For the text-containing cell, return its midpoint in [X, Y] coordinate format. 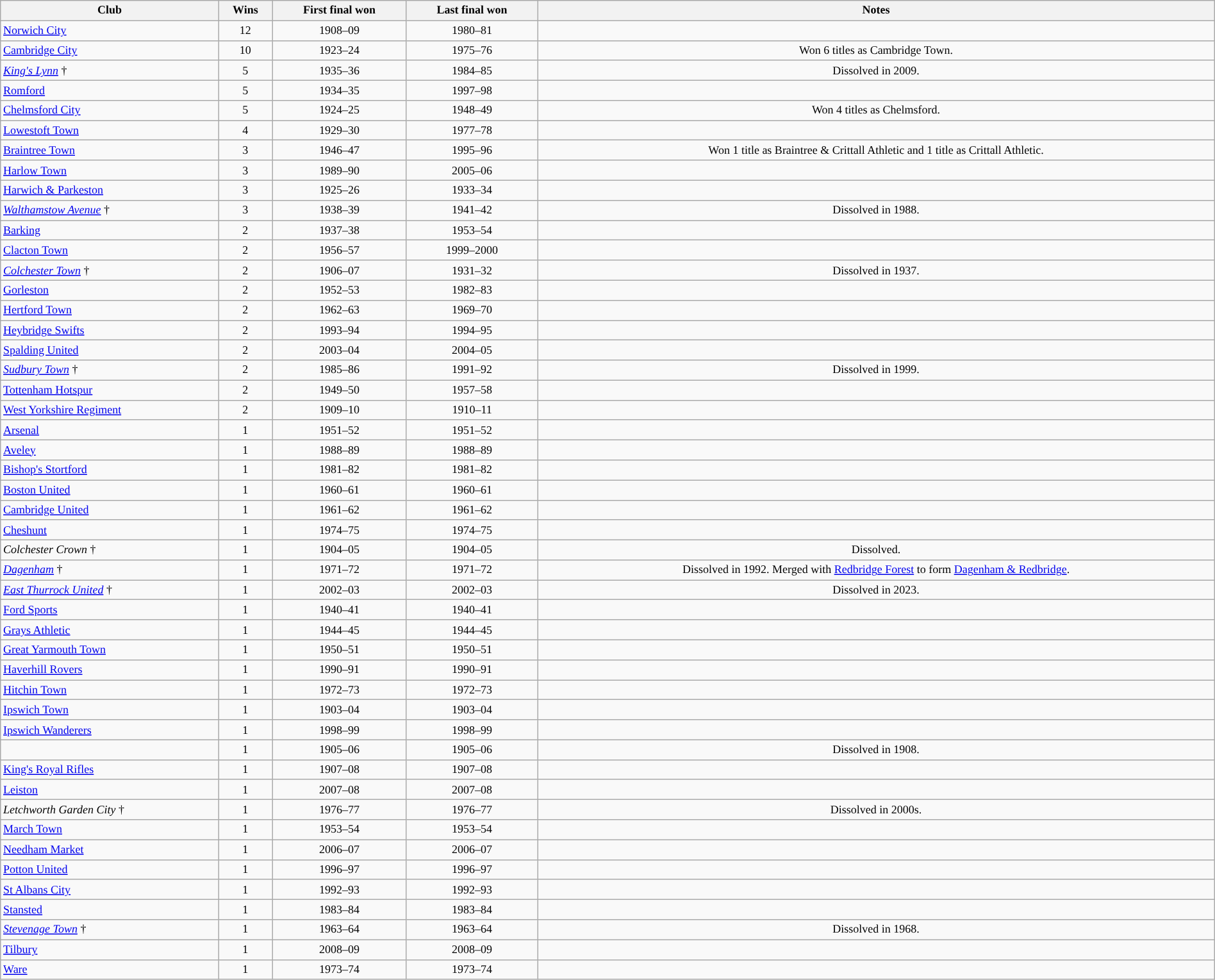
1980–81 [472, 31]
Dissolved in 1908. [876, 750]
1991–92 [472, 370]
Ipswich Wanderers [110, 729]
King's Royal Rifles [110, 769]
Dissolved in 1988. [876, 210]
Dissolved in 1999. [876, 370]
1906–07 [340, 270]
1924–25 [340, 110]
2005–06 [472, 170]
1995–96 [472, 150]
1935–36 [340, 71]
1999–2000 [472, 250]
1993–94 [340, 331]
1925–26 [340, 190]
Dissolved in 2023. [876, 590]
2003–04 [340, 350]
1923–24 [340, 50]
1952–53 [340, 290]
Club [110, 10]
12 [245, 31]
1938–39 [340, 210]
Aveley [110, 450]
2004–05 [472, 350]
Heybridge Swifts [110, 331]
1997–98 [472, 90]
Cambridge City [110, 50]
1982–83 [472, 290]
1948–49 [472, 110]
1985–86 [340, 370]
1910–11 [472, 410]
Hertford Town [110, 310]
Clacton Town [110, 250]
Walthamstow Avenue † [110, 210]
Colchester Crown † [110, 550]
1994–95 [472, 331]
10 [245, 50]
Notes [876, 10]
1977–78 [472, 131]
Dissolved in 1968. [876, 929]
March Town [110, 829]
Braintree Town [110, 150]
Gorleston [110, 290]
Harwich & Parkeston [110, 190]
Dissolved in 2009. [876, 71]
1989–90 [340, 170]
1946–47 [340, 150]
Dissolved in 2000s. [876, 810]
Arsenal [110, 429]
Dissolved in 1937. [876, 270]
1949–50 [340, 390]
Wins [245, 10]
1969–70 [472, 310]
1956–57 [340, 250]
Ipswich Town [110, 710]
1984–85 [472, 71]
Boston United [110, 490]
Won 4 titles as Chelmsford. [876, 110]
St Albans City [110, 890]
Potton United [110, 869]
1937–38 [340, 231]
1933–34 [472, 190]
Haverhill Rovers [110, 669]
Dagenham † [110, 570]
Norwich City [110, 31]
Dissolved. [876, 550]
Romford [110, 90]
Won 6 titles as Cambridge Town. [876, 50]
First final won [340, 10]
4 [245, 131]
1941–42 [472, 210]
1929–30 [340, 131]
Ware [110, 969]
Leiston [110, 790]
Dissolved in 1992. Merged with Redbridge Forest to form Dagenham & Redbridge. [876, 570]
East Thurrock United † [110, 590]
Lowestoft Town [110, 131]
King's Lynn † [110, 71]
1962–63 [340, 310]
1934–35 [340, 90]
Ford Sports [110, 610]
Barking [110, 231]
Tilbury [110, 950]
Stevenage Town † [110, 929]
Sudbury Town † [110, 370]
1909–10 [340, 410]
Spalding United [110, 350]
1975–76 [472, 50]
Bishop's Stortford [110, 470]
West Yorkshire Regiment [110, 410]
Stansted [110, 909]
Last final won [472, 10]
Cambridge United [110, 510]
Hitchin Town [110, 690]
Needham Market [110, 850]
Chelmsford City [110, 110]
Great Yarmouth Town [110, 650]
1931–32 [472, 270]
Letchworth Garden City † [110, 810]
1957–58 [472, 390]
Won 1 title as Braintree & Crittall Athletic and 1 title as Crittall Athletic. [876, 150]
Harlow Town [110, 170]
1908–09 [340, 31]
Grays Athletic [110, 629]
Tottenham Hotspur [110, 390]
Cheshunt [110, 529]
Colchester Town † [110, 270]
